Detect which cell encompasses the target text, then output its [x, y] center coordinate. 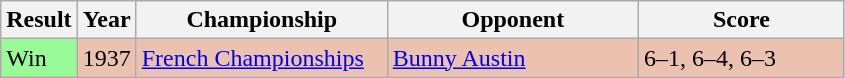
Opponent [512, 20]
Bunny Austin [512, 58]
Year [106, 20]
Win [39, 58]
1937 [106, 58]
Score [741, 20]
Result [39, 20]
French Championships [262, 58]
Championship [262, 20]
6–1, 6–4, 6–3 [741, 58]
